Capture the cell that displays the provided text and extract its [X, Y] central coordinate. 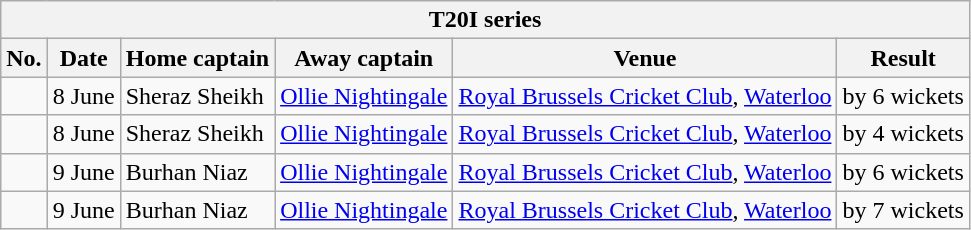
No. [24, 58]
Date [84, 58]
by 7 wickets [903, 210]
Away captain [364, 58]
by 4 wickets [903, 134]
Home captain [197, 58]
Result [903, 58]
T20I series [486, 20]
Venue [645, 58]
